Scan for the cell matching the given text and deliver its [x, y] coordinate at center. 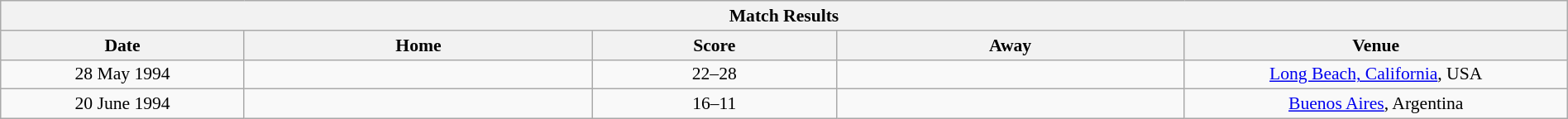
Home [418, 45]
28 May 1994 [122, 74]
22–28 [715, 74]
Long Beach, California, USA [1376, 74]
Match Results [784, 16]
Buenos Aires, Argentina [1376, 104]
Score [715, 45]
16–11 [715, 104]
20 June 1994 [122, 104]
Venue [1376, 45]
Away [1011, 45]
Date [122, 45]
